Find where the given text appears and provide that cell's center as (x, y) coordinate. 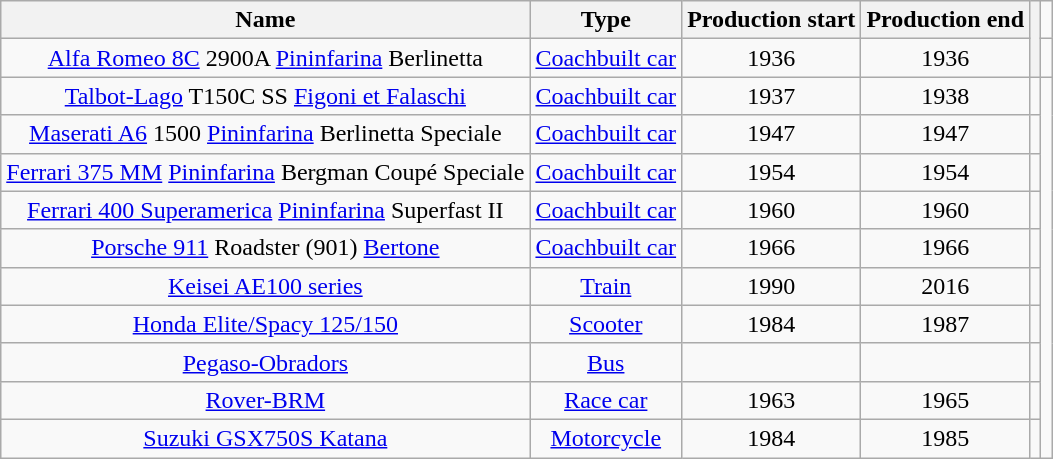
Type (606, 20)
Maserati A6 1500 Pininfarina Berlinetta Speciale (266, 134)
2016 (946, 286)
Race car (606, 400)
1937 (772, 96)
Bus (606, 362)
Ferrari 375 MM Pininfarina Bergman Coupé Speciale (266, 172)
Rover-BRM (266, 400)
1990 (772, 286)
Talbot-Lago T150C SS Figoni et Falaschi (266, 96)
Keisei AE100 series (266, 286)
Production end (946, 20)
1963 (772, 400)
Suzuki GSX750S Katana (266, 438)
1985 (946, 438)
Name (266, 20)
1987 (946, 324)
Train (606, 286)
1965 (946, 400)
Production start (772, 20)
Pegaso-Obradors (266, 362)
Porsche 911 Roadster (901) Bertone (266, 248)
Scooter (606, 324)
Motorcycle (606, 438)
1938 (946, 96)
Ferrari 400 Superamerica Pininfarina Superfast II (266, 210)
Honda Elite/Spacy 125/150 (266, 324)
Alfa Romeo 8C 2900A Pininfarina Berlinetta (266, 58)
